Search for the cell housing the specified text and yield its (X, Y) center coordinate. 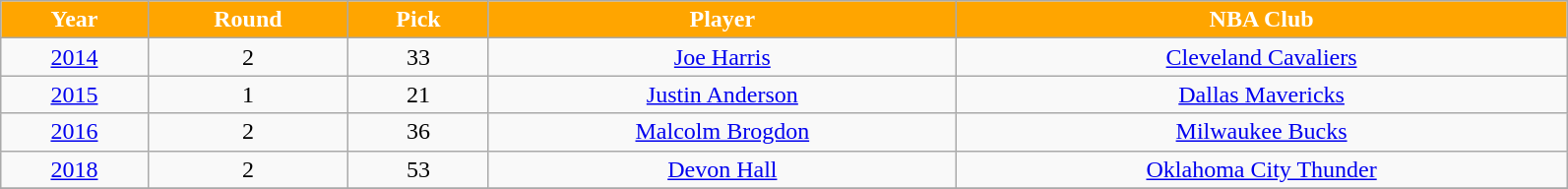
NBA Club (1262, 20)
Joe Harris (722, 57)
Justin Anderson (722, 94)
1 (248, 94)
21 (419, 94)
Cleveland Cavaliers (1262, 57)
2015 (75, 94)
33 (419, 57)
36 (419, 132)
53 (419, 169)
Dallas Mavericks (1262, 94)
Pick (419, 20)
2018 (75, 169)
2016 (75, 132)
Oklahoma City Thunder (1262, 169)
Player (722, 20)
2014 (75, 57)
Round (248, 20)
Malcolm Brogdon (722, 132)
Milwaukee Bucks (1262, 132)
Year (75, 20)
Devon Hall (722, 169)
